Capture the cell that displays the provided text and extract its (x, y) central coordinate. 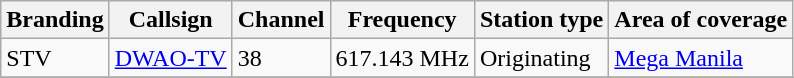
38 (281, 58)
Originating (541, 58)
Callsign (170, 20)
STV (55, 58)
Branding (55, 20)
617.143 MHz (402, 58)
Mega Manila (701, 58)
DWAO-TV (170, 58)
Frequency (402, 20)
Station type (541, 20)
Area of coverage (701, 20)
Channel (281, 20)
